Pinpoint the cell where the given text exists, returning its [x, y] midpoint coordinate. 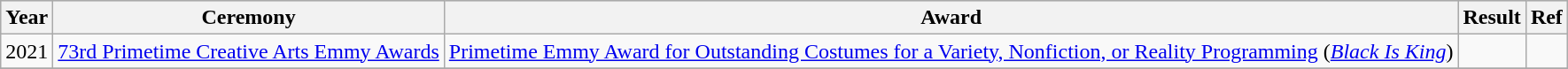
Primetime Emmy Award for Outstanding Costumes for a Variety, Nonfiction, or Reality Programming (Black Is King) [951, 51]
Result [1492, 18]
Ceremony [248, 18]
Ref [1547, 18]
Year [27, 18]
73rd Primetime Creative Arts Emmy Awards [248, 51]
2021 [27, 51]
Award [951, 18]
